Search for the cell housing the specified text and yield its [x, y] center coordinate. 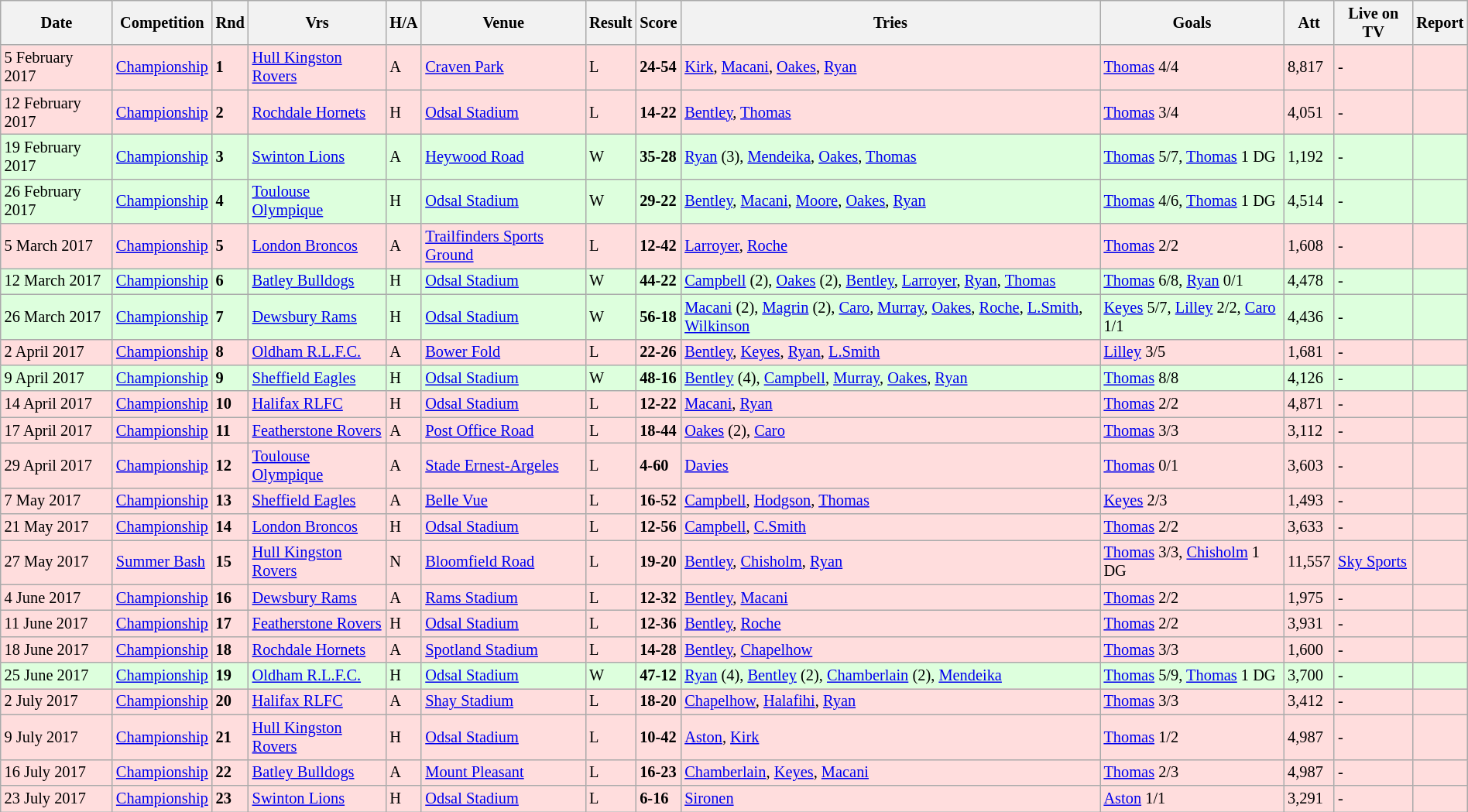
9 April 2017 [57, 378]
16 [231, 598]
26 February 2017 [57, 201]
Belle Vue [503, 501]
14-22 [658, 112]
Larroyer, Roche [890, 246]
23 July 2017 [57, 798]
19 [231, 676]
13 [231, 501]
Ryan (4), Bentley (2), Chamberlain (2), Mendeika [890, 676]
10 [231, 404]
Result [610, 22]
1 [231, 67]
Vrs [317, 22]
44-22 [658, 281]
21 May 2017 [57, 527]
Aston 1/1 [1192, 798]
Live on TV [1374, 22]
12-22 [658, 404]
Bentley, Roche [890, 623]
25 June 2017 [57, 676]
Campbell, Hodgson, Thomas [890, 501]
Venue [503, 22]
Craven Park [503, 67]
Davies [890, 465]
Campbell (2), Oakes (2), Bentley, Larroyer, Ryan, Thomas [890, 281]
16-52 [658, 501]
8,817 [1309, 67]
Thomas 5/7, Thomas 1 DG [1192, 156]
12-36 [658, 623]
2 July 2017 [57, 701]
Report [1440, 22]
19-20 [658, 562]
Summer Bash [163, 562]
4-60 [658, 465]
Mount Pleasant [503, 773]
Score [658, 22]
Thomas 2/3 [1192, 773]
Thomas 4/6, Thomas 1 DG [1192, 201]
Bentley (4), Campbell, Murray, Oakes, Ryan [890, 378]
Thomas 4/4 [1192, 67]
14 April 2017 [57, 404]
11,557 [1309, 562]
Trailfinders Sports Ground [503, 246]
Thomas 6/8, Ryan 0/1 [1192, 281]
3,931 [1309, 623]
12 March 2017 [57, 281]
3,112 [1309, 430]
17 April 2017 [57, 430]
4 June 2017 [57, 598]
23 [231, 798]
12 [231, 465]
Ryan (3), Mendeika, Oakes, Thomas [890, 156]
20 [231, 701]
1,493 [1309, 501]
Post Office Road [503, 430]
Goals [1192, 22]
8 [231, 352]
Heywood Road [503, 156]
9 July 2017 [57, 737]
Date [57, 22]
12-32 [658, 598]
3,633 [1309, 527]
Rams Stadium [503, 598]
4,051 [1309, 112]
Att [1309, 22]
Bloomfield Road [503, 562]
48-16 [658, 378]
1,608 [1309, 246]
1,192 [1309, 156]
Lilley 3/5 [1192, 352]
Bentley, Chisholm, Ryan [890, 562]
27 May 2017 [57, 562]
Bentley, Thomas [890, 112]
1,600 [1309, 649]
Campbell, C.Smith [890, 527]
Oakes (2), Caro [890, 430]
Aston, Kirk [890, 737]
4,871 [1309, 404]
12 February 2017 [57, 112]
21 [231, 737]
1,681 [1309, 352]
Bentley, Macani [890, 598]
16-23 [658, 773]
14 [231, 527]
Bentley, Chapelhow [890, 649]
5 February 2017 [57, 67]
22-26 [658, 352]
Bower Fold [503, 352]
12-56 [658, 527]
19 February 2017 [57, 156]
15 [231, 562]
2 [231, 112]
35-28 [658, 156]
1,975 [1309, 598]
Chamberlain, Keyes, Macani [890, 773]
Chapelhow, Halafihi, Ryan [890, 701]
47-12 [658, 676]
Spotland Stadium [503, 649]
3 [231, 156]
5 March 2017 [57, 246]
Keyes 2/3 [1192, 501]
4,514 [1309, 201]
11 [231, 430]
6 [231, 281]
Thomas 3/3, Chisholm 1 DG [1192, 562]
22 [231, 773]
Kirk, Macani, Oakes, Ryan [890, 67]
16 July 2017 [57, 773]
5 [231, 246]
Thomas 5/9, Thomas 1 DG [1192, 676]
18 [231, 649]
4,436 [1309, 317]
14-28 [658, 649]
56-18 [658, 317]
Competition [163, 22]
Sky Sports [1374, 562]
12-42 [658, 246]
3,603 [1309, 465]
Tries [890, 22]
18-44 [658, 430]
7 [231, 317]
Rnd [231, 22]
24-54 [658, 67]
Bentley, Macani, Moore, Oakes, Ryan [890, 201]
10-42 [658, 737]
N [404, 562]
Thomas 0/1 [1192, 465]
Macani (2), Magrin (2), Caro, Murray, Oakes, Roche, L.Smith, Wilkinson [890, 317]
Thomas 1/2 [1192, 737]
29-22 [658, 201]
3,700 [1309, 676]
9 [231, 378]
6-16 [658, 798]
H/A [404, 22]
Sironen [890, 798]
4 [231, 201]
17 [231, 623]
4,126 [1309, 378]
3,291 [1309, 798]
Keyes 5/7, Lilley 2/2, Caro 1/1 [1192, 317]
Thomas 3/4 [1192, 112]
Bentley, Keyes, Ryan, L.Smith [890, 352]
18-20 [658, 701]
Shay Stadium [503, 701]
26 March 2017 [57, 317]
Thomas 8/8 [1192, 378]
2 April 2017 [57, 352]
4,478 [1309, 281]
7 May 2017 [57, 501]
11 June 2017 [57, 623]
29 April 2017 [57, 465]
18 June 2017 [57, 649]
3,412 [1309, 701]
Stade Ernest-Argeles [503, 465]
Macani, Ryan [890, 404]
